Identify which cell holds the provided text, then report its (x, y) central coordinate. 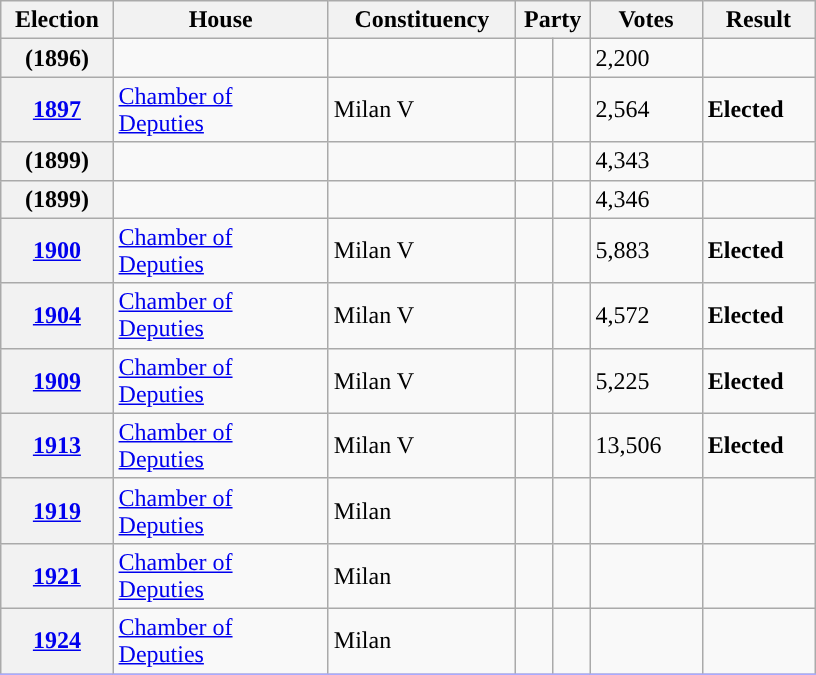
2,564 (646, 110)
13,506 (646, 446)
4,346 (646, 199)
(1896) (57, 58)
Election (57, 20)
Constituency (422, 20)
House (220, 20)
4,572 (646, 316)
1924 (57, 640)
Party (552, 20)
1904 (57, 316)
1913 (57, 446)
1921 (57, 576)
1897 (57, 110)
1919 (57, 510)
1900 (57, 250)
5,883 (646, 250)
4,343 (646, 161)
Result (758, 20)
Votes (646, 20)
2,200 (646, 58)
1909 (57, 380)
5,225 (646, 380)
